Search for the cell housing the specified text and yield its [X, Y] center coordinate. 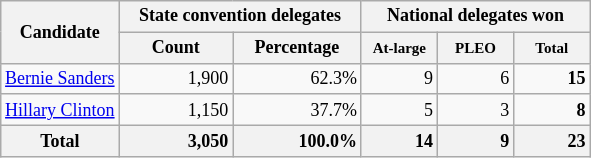
At-large [399, 48]
PLEO [475, 48]
23 [552, 140]
6 [475, 78]
62.3% [298, 78]
Count [176, 48]
100.0% [298, 140]
8 [552, 110]
14 [399, 140]
15 [552, 78]
5 [399, 110]
Percentage [298, 48]
1,150 [176, 110]
1,900 [176, 78]
Bernie Sanders [60, 78]
Hillary Clinton [60, 110]
3,050 [176, 140]
3 [475, 110]
Candidate [60, 32]
National delegates won [476, 16]
State convention delegates [240, 16]
37.7% [298, 110]
